Provide the [X, Y] coordinate of the cell's center where the given text is located.  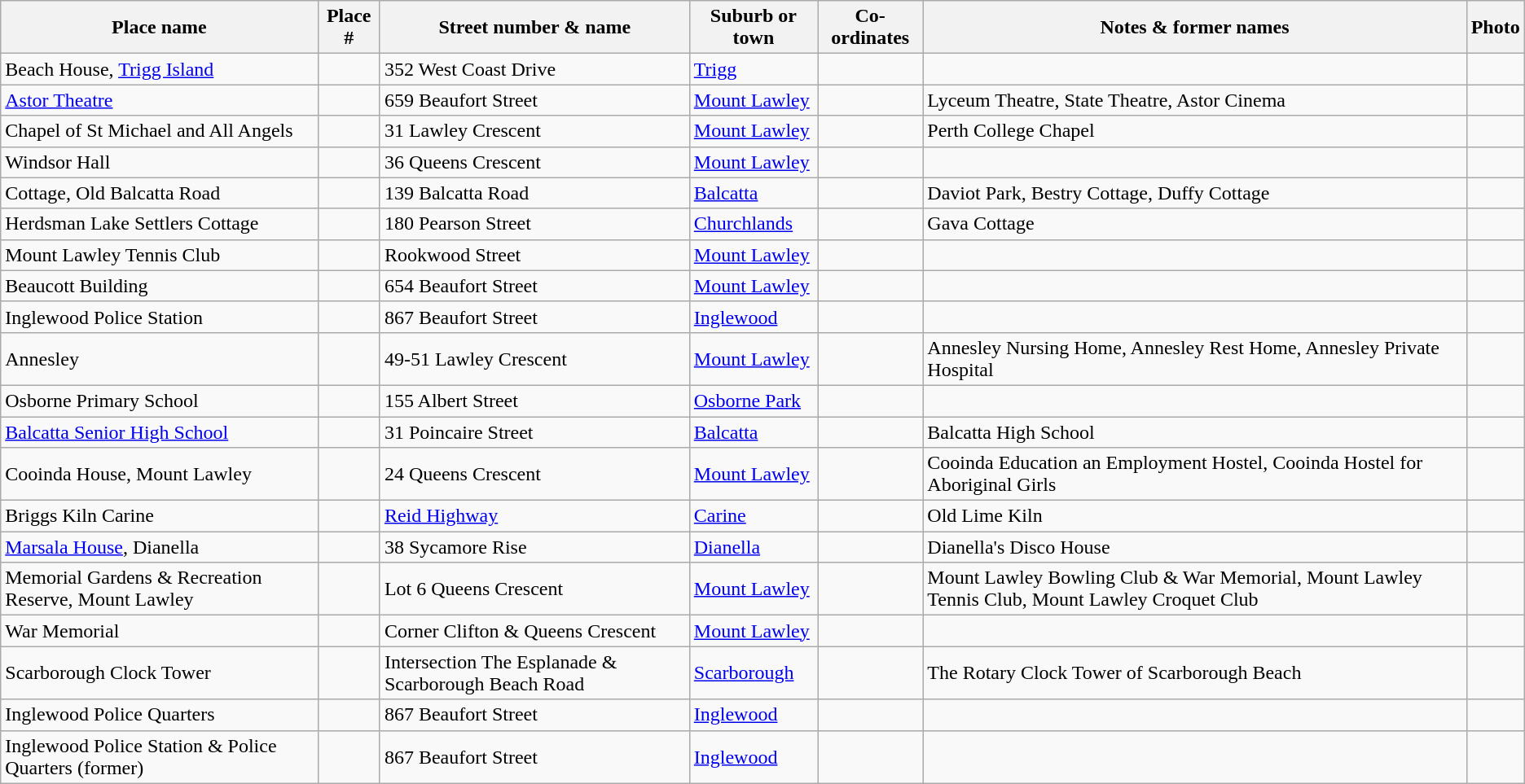
Gava Cottage [1194, 224]
180 Pearson Street [534, 224]
Street number & name [534, 28]
Inglewood Police Station & Police Quarters (former) [160, 757]
155 Albert Street [534, 401]
654 Beaufort Street [534, 286]
Memorial Gardens & Recreation Reserve, Mount Lawley [160, 589]
Herdsman Lake Settlers Cottage [160, 224]
The Rotary Clock Tower of Scarborough Beach [1194, 672]
Place # [349, 28]
352 West Coast Drive [534, 69]
49-51 Lawley Crescent [534, 358]
Annesley [160, 358]
Briggs Kiln Carine [160, 516]
Mount Lawley Bowling Club & War Memorial, Mount Lawley Tennis Club, Mount Lawley Croquet Club [1194, 589]
Windsor Hall [160, 162]
Cooinda House, Mount Lawley [160, 474]
Beach House, Trigg Island [160, 69]
Balcatta Senior High School [160, 432]
Lot 6 Queens Crescent [534, 589]
659 Beaufort Street [534, 100]
Notes & former names [1194, 28]
Dianella [753, 547]
Scarborough Clock Tower [160, 672]
31 Poincaire Street [534, 432]
Daviot Park, Bestry Cottage, Duffy Cottage [1194, 193]
Marsala House, Dianella [160, 547]
Reid Highway [534, 516]
Cooinda Education an Employment Hostel, Cooinda Hostel for Aboriginal Girls [1194, 474]
Cottage, Old Balcatta Road [160, 193]
Chapel of St Michael and All Angels [160, 131]
Corner Clifton & Queens Crescent [534, 631]
Dianella's Disco House [1194, 547]
Carine [753, 516]
Osborne Primary School [160, 401]
Co-ordinates [870, 28]
Churchlands [753, 224]
War Memorial [160, 631]
Intersection The Esplanade & Scarborough Beach Road [534, 672]
Trigg [753, 69]
Inglewood Police Station [160, 317]
Balcatta High School [1194, 432]
36 Queens Crescent [534, 162]
Suburb or town [753, 28]
Astor Theatre [160, 100]
Inglewood Police Quarters [160, 715]
38 Sycamore Rise [534, 547]
Old Lime Kiln [1194, 516]
24 Queens Crescent [534, 474]
Osborne Park [753, 401]
Perth College Chapel [1194, 131]
Annesley Nursing Home, Annesley Rest Home, Annesley Private Hospital [1194, 358]
31 Lawley Crescent [534, 131]
Lyceum Theatre, State Theatre, Astor Cinema [1194, 100]
Scarborough [753, 672]
Photo [1496, 28]
Mount Lawley Tennis Club [160, 255]
139 Balcatta Road [534, 193]
Beaucott Building [160, 286]
Rookwood Street [534, 255]
Place name [160, 28]
